Return (x, y) of the center of cell containing provided text 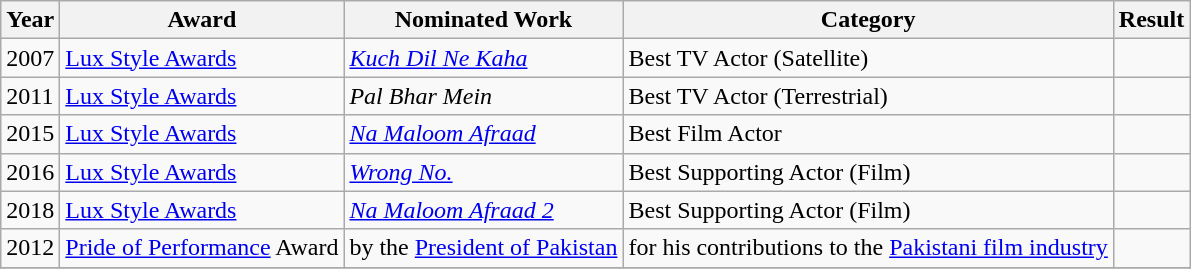
Na Maloom Afraad 2 (484, 210)
Best TV Actor (Satellite) (868, 58)
Pride of Performance Award (202, 248)
Year (30, 20)
2016 (30, 172)
2018 (30, 210)
Pal Bhar Mein (484, 96)
Wrong No. (484, 172)
2015 (30, 134)
2011 (30, 96)
Nominated Work (484, 20)
for his contributions to the Pakistani film industry (868, 248)
Category (868, 20)
by the President of Pakistan (484, 248)
2007 (30, 58)
Award (202, 20)
Kuch Dil Ne Kaha (484, 58)
Best TV Actor (Terrestrial) (868, 96)
Best Film Actor (868, 134)
Na Maloom Afraad (484, 134)
Result (1151, 20)
2012 (30, 248)
